Detect which cell encompasses the target text, then output its (X, Y) center coordinate. 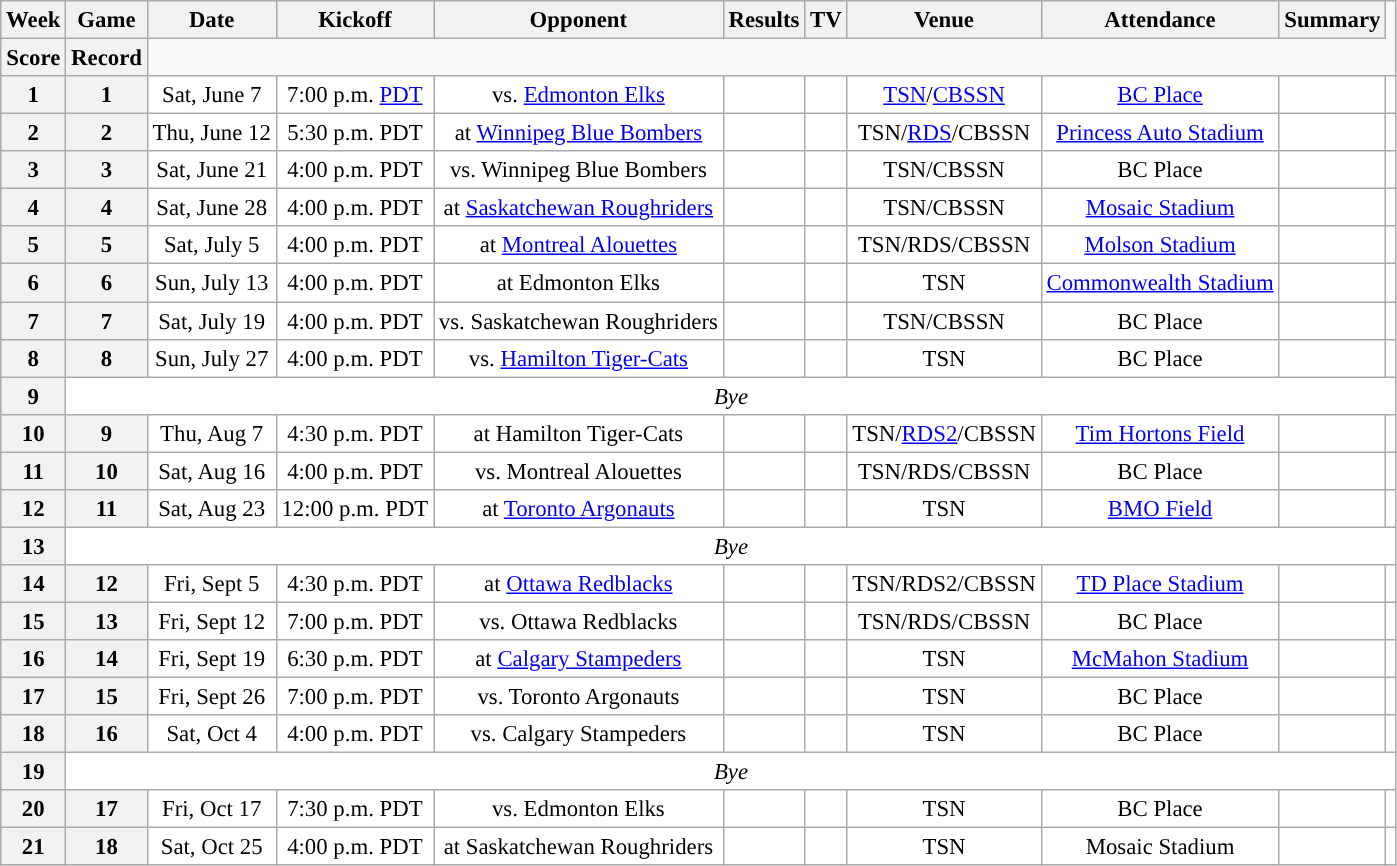
at Toronto Argonauts (579, 509)
Sat, July 19 (212, 321)
Sat, Aug 23 (212, 509)
Opponent (579, 20)
Fri, Oct 17 (212, 809)
Sun, July 13 (212, 283)
vs. Saskatchewan Roughriders (579, 321)
12:00 p.m. PDT (354, 509)
Molson Stadium (1160, 245)
at Hamilton Tiger-Cats (579, 433)
Thu, June 12 (212, 133)
vs. Ottawa Redblacks (579, 621)
Tim Hortons Field (1160, 433)
at Ottawa Redblacks (579, 584)
Princess Auto Stadium (1160, 133)
20 (34, 809)
Week (34, 20)
Fri, Sept 12 (212, 621)
Sat, June 7 (212, 95)
Sat, June 28 (212, 208)
Fri, Sept 26 (212, 697)
19 (34, 772)
Sat, June 21 (212, 170)
Sat, July 5 (212, 245)
Record (106, 58)
McMahon Stadium (1160, 659)
Game (106, 20)
Fri, Sept 19 (212, 659)
at Montreal Alouettes (579, 245)
Results (764, 20)
Sat, Aug 16 (212, 471)
Venue (944, 20)
5:30 p.m. PDT (354, 133)
vs. Hamilton Tiger-Cats (579, 358)
vs. Montreal Alouettes (579, 471)
TV (826, 20)
Commonwealth Stadium (1160, 283)
21 (34, 847)
Summary (1332, 20)
Thu, Aug 7 (212, 433)
Score (34, 58)
at Winnipeg Blue Bombers (579, 133)
Sat, Oct 25 (212, 847)
Fri, Sept 5 (212, 584)
Date (212, 20)
Kickoff (354, 20)
vs. Winnipeg Blue Bombers (579, 170)
Attendance (1160, 20)
at Calgary Stampeders (579, 659)
Sun, July 27 (212, 358)
6:30 p.m. PDT (354, 659)
at Edmonton Elks (579, 283)
vs. Calgary Stampeders (579, 734)
BMO Field (1160, 509)
TD Place Stadium (1160, 584)
7:30 p.m. PDT (354, 809)
vs. Toronto Argonauts (579, 697)
Sat, Oct 4 (212, 734)
